From the cell containing the given text, extract its center point as (x, y) coordinate. 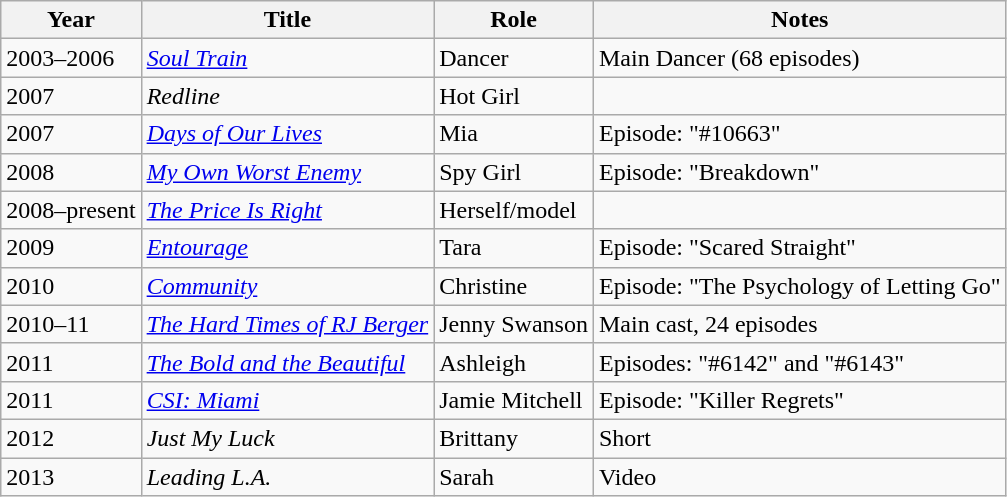
Entourage (288, 248)
Mia (514, 134)
The Bold and the Beautiful (288, 362)
Days of Our Lives (288, 134)
2003–2006 (71, 58)
Video (800, 477)
Role (514, 20)
2012 (71, 438)
Short (800, 438)
2008–present (71, 210)
Jamie Mitchell (514, 400)
Community (288, 286)
Redline (288, 96)
Main Dancer (68 episodes) (800, 58)
Herself/model (514, 210)
Christine (514, 286)
Soul Train (288, 58)
Year (71, 20)
Episode: "Breakdown" (800, 172)
The Price Is Right (288, 210)
Episode: "Killer Regrets" (800, 400)
Ashleigh (514, 362)
CSI: Miami (288, 400)
Just My Luck (288, 438)
2010–11 (71, 324)
Spy Girl (514, 172)
Jenny Swanson (514, 324)
Episode: "Scared Straight" (800, 248)
My Own Worst Enemy (288, 172)
Title (288, 20)
2013 (71, 477)
The Hard Times of RJ Berger (288, 324)
Dancer (514, 58)
Episode: "#10663" (800, 134)
2009 (71, 248)
Main cast, 24 episodes (800, 324)
Episodes: "#6142" and "#6143" (800, 362)
Sarah (514, 477)
2010 (71, 286)
Notes (800, 20)
Hot Girl (514, 96)
Episode: "The Psychology of Letting Go" (800, 286)
2008 (71, 172)
Leading L.A. (288, 477)
Tara (514, 248)
Brittany (514, 438)
